Capture the cell that displays the provided text and extract its (X, Y) central coordinate. 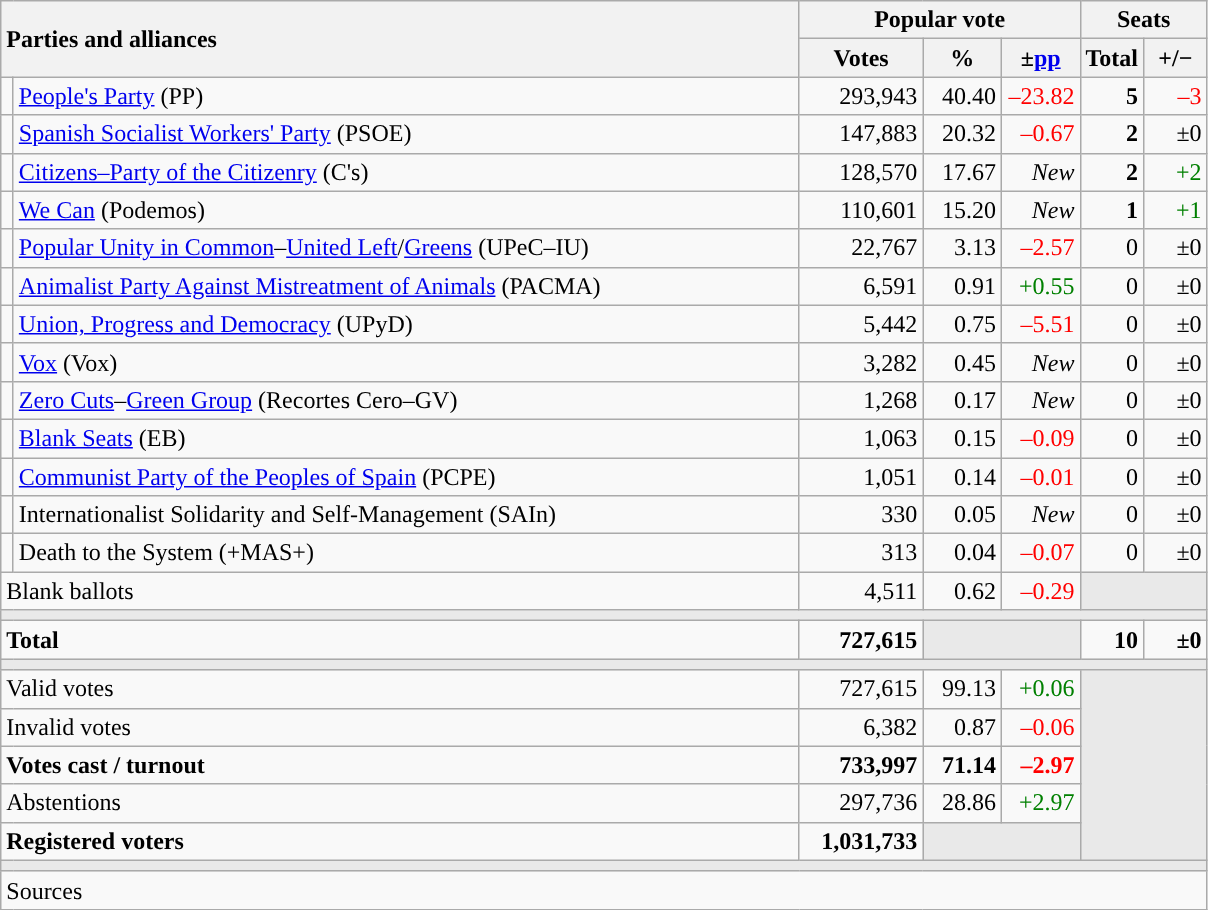
+2.97 (1040, 803)
Seats (1144, 20)
We Can (Podemos) (406, 210)
40.40 (962, 96)
Popular vote (940, 20)
0.87 (962, 727)
Communist Party of the Peoples of Spain (PCPE) (406, 477)
1,051 (861, 477)
Vox (Vox) (406, 362)
–5.51 (1040, 324)
3.13 (962, 248)
20.32 (962, 134)
22,767 (861, 248)
110,601 (861, 210)
0.04 (962, 553)
4,511 (861, 591)
+/− (1176, 58)
±pp (1040, 58)
15.20 (962, 210)
–2.57 (1040, 248)
0.45 (962, 362)
293,943 (861, 96)
6,591 (861, 286)
Union, Progress and Democracy (UPyD) (406, 324)
+1 (1176, 210)
0.15 (962, 438)
0.14 (962, 477)
1,063 (861, 438)
1,031,733 (861, 841)
Internationalist Solidarity and Self-Management (SAIn) (406, 515)
Popular Unity in Common–United Left/Greens (UPeC–IU) (406, 248)
0.75 (962, 324)
10 (1112, 640)
Valid votes (400, 689)
Zero Cuts–Green Group (Recortes Cero–GV) (406, 400)
1,268 (861, 400)
3,282 (861, 362)
People's Party (PP) (406, 96)
733,997 (861, 765)
–2.97 (1040, 765)
28.86 (962, 803)
128,570 (861, 172)
+0.55 (1040, 286)
Votes (861, 58)
Registered voters (400, 841)
Parties and alliances (400, 39)
Blank Seats (EB) (406, 438)
–0.29 (1040, 591)
+0.06 (1040, 689)
5 (1112, 96)
–0.67 (1040, 134)
Citizens–Party of the Citizenry (C's) (406, 172)
–23.82 (1040, 96)
147,883 (861, 134)
313 (861, 553)
Death to the System (+MAS+) (406, 553)
Blank ballots (400, 591)
+2 (1176, 172)
330 (861, 515)
0.91 (962, 286)
Animalist Party Against Mistreatment of Animals (PACMA) (406, 286)
Abstentions (400, 803)
1 (1112, 210)
71.14 (962, 765)
0.05 (962, 515)
–0.06 (1040, 727)
0.62 (962, 591)
297,736 (861, 803)
–0.01 (1040, 477)
Spanish Socialist Workers' Party (PSOE) (406, 134)
% (962, 58)
Votes cast / turnout (400, 765)
6,382 (861, 727)
Sources (604, 890)
5,442 (861, 324)
–3 (1176, 96)
–0.07 (1040, 553)
99.13 (962, 689)
Invalid votes (400, 727)
17.67 (962, 172)
–0.09 (1040, 438)
0.17 (962, 400)
